Locate the cell with the specified text and output its (X, Y) center coordinate. 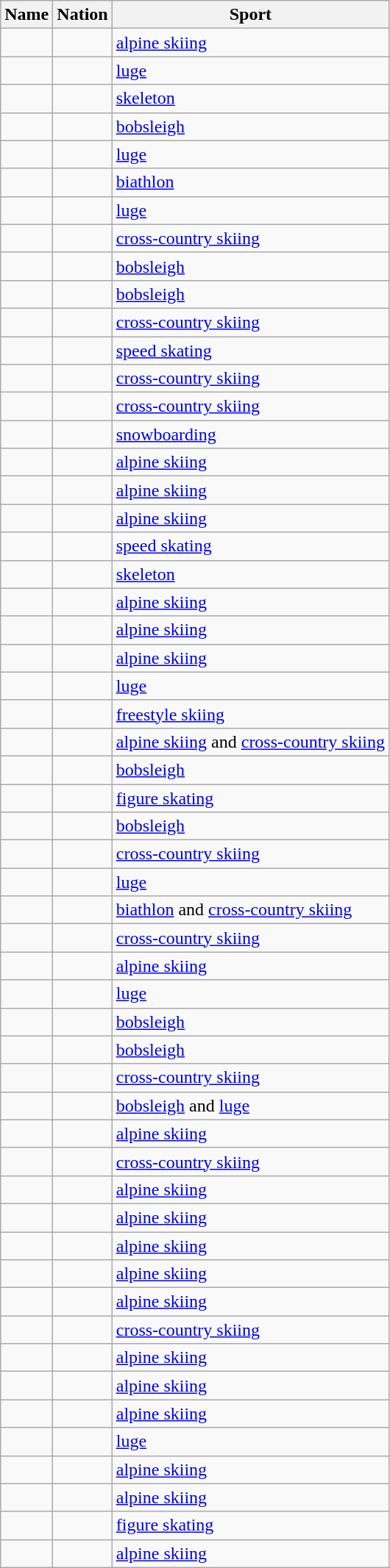
snowboarding (250, 434)
freestyle skiing (250, 714)
alpine skiing and cross-country skiing (250, 742)
Name (26, 15)
biathlon and cross-country skiing (250, 910)
Sport (250, 15)
Nation (82, 15)
biathlon (250, 182)
bobsleigh and luge (250, 1106)
